Return the (X, Y) coordinate for the center point of the cell that contains the specified text.  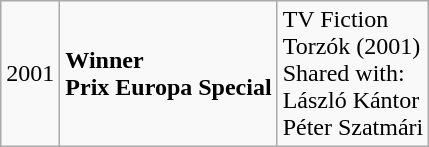
TV FictionTorzók (2001)Shared with:László KántorPéter Szatmári (353, 74)
2001 (30, 74)
WinnerPrix Europa Special (168, 74)
